Return the (X, Y) coordinate for the center point of the cell that contains the specified text.  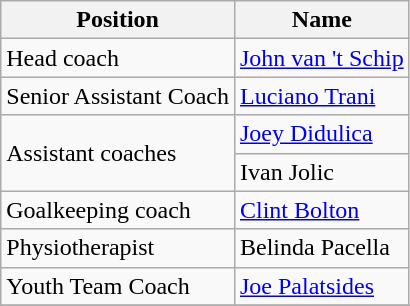
Joe Palatsides (322, 286)
Senior Assistant Coach (118, 96)
Goalkeeping coach (118, 210)
Clint Bolton (322, 210)
Luciano Trani (322, 96)
Position (118, 20)
John van 't Schip (322, 58)
Ivan Jolic (322, 172)
Physiotherapist (118, 248)
Head coach (118, 58)
Assistant coaches (118, 153)
Belinda Pacella (322, 248)
Youth Team Coach (118, 286)
Joey Didulica (322, 134)
Name (322, 20)
